Scan for the cell matching the given text and deliver its [X, Y] coordinate at center. 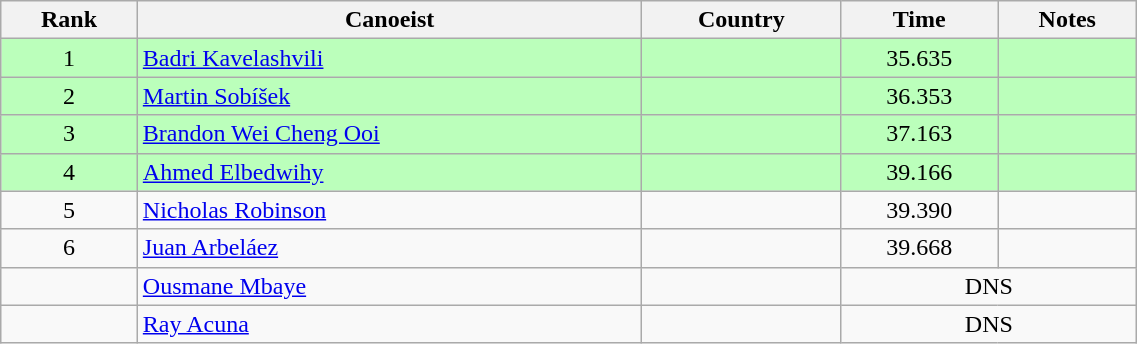
39.390 [920, 210]
Ray Acuna [390, 324]
6 [70, 248]
1 [70, 58]
2 [70, 96]
Canoeist [390, 20]
Badri Kavelashvili [390, 58]
35.635 [920, 58]
36.353 [920, 96]
3 [70, 134]
Brandon Wei Cheng Ooi [390, 134]
Juan Arbeláez [390, 248]
Ahmed Elbedwihy [390, 172]
Time [920, 20]
39.668 [920, 248]
Rank [70, 20]
Notes [1068, 20]
5 [70, 210]
Ousmane Mbaye [390, 286]
37.163 [920, 134]
Martin Sobíšek [390, 96]
39.166 [920, 172]
4 [70, 172]
Country [742, 20]
Nicholas Robinson [390, 210]
